For the text-containing cell, return its midpoint in (x, y) coordinate format. 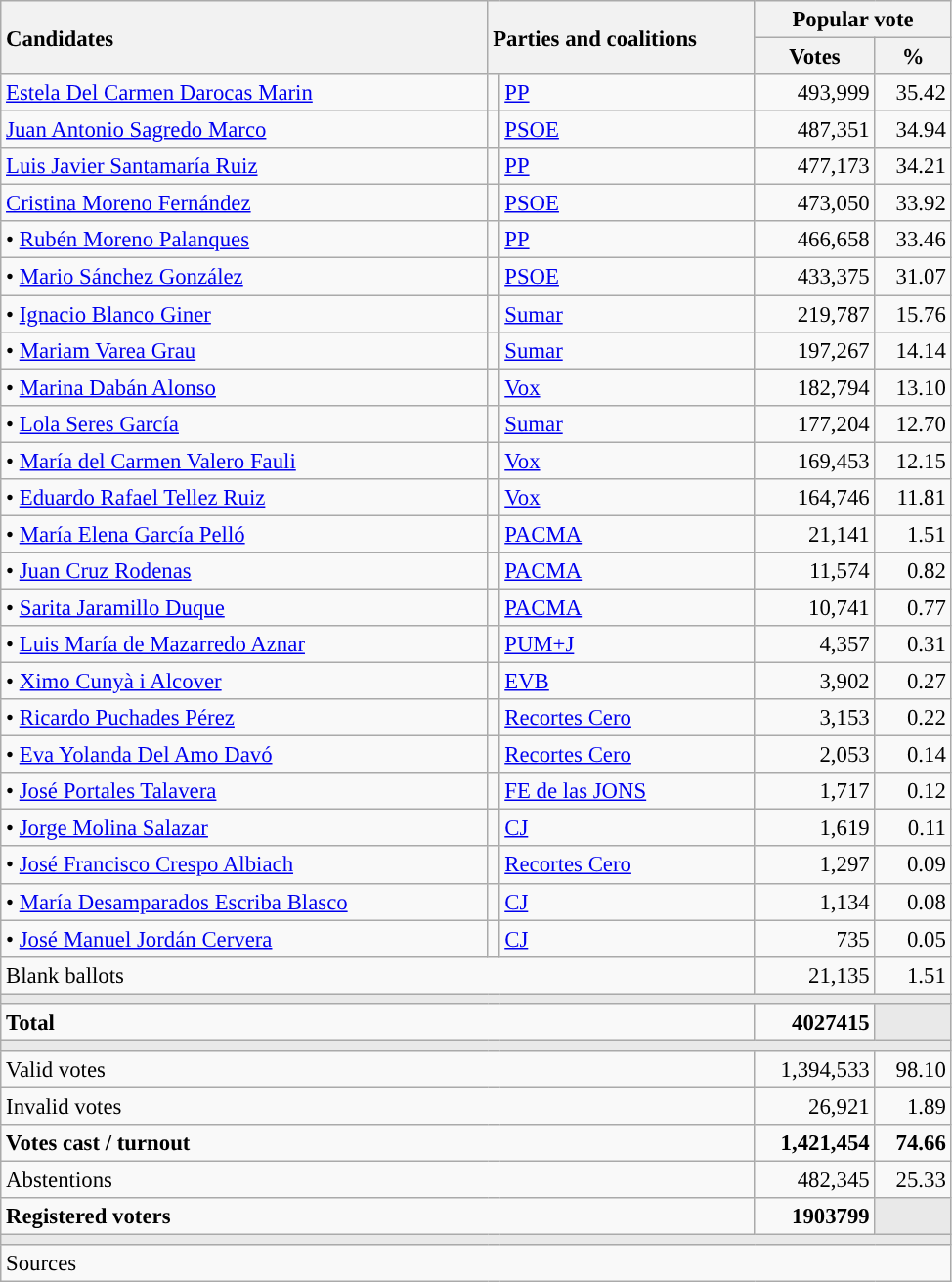
31.07 (913, 277)
Sources (476, 1263)
25.33 (913, 1180)
• Marina Dabán Alonso (244, 387)
• Ricardo Puchades Pérez (244, 718)
477,173 (815, 166)
• José Portales Talavera (244, 791)
• Mariam Varea Grau (244, 350)
% (913, 57)
0.05 (913, 939)
12.70 (913, 423)
0.14 (913, 755)
PUM+J (627, 644)
177,204 (815, 423)
0.22 (913, 718)
Votes (815, 57)
33.46 (913, 240)
3,902 (815, 682)
Valid votes (377, 1070)
10,741 (815, 607)
34.94 (913, 130)
1.89 (913, 1106)
FE de las JONS (627, 791)
2,053 (815, 755)
Estela Del Carmen Darocas Marin (244, 93)
487,351 (815, 130)
1,619 (815, 828)
15.76 (913, 314)
21,135 (815, 975)
26,921 (815, 1106)
0.09 (913, 865)
• Jorge Molina Salazar (244, 828)
4027415 (815, 1023)
0.12 (913, 791)
• Juan Cruz Rodenas (244, 571)
13.10 (913, 387)
169,453 (815, 461)
473,050 (815, 203)
0.11 (913, 828)
1,421,454 (815, 1143)
• Mario Sánchez González (244, 277)
197,267 (815, 350)
11.81 (913, 498)
35.42 (913, 93)
• Sarita Jaramillo Duque (244, 607)
433,375 (815, 277)
1,297 (815, 865)
Blank ballots (377, 975)
Invalid votes (377, 1106)
33.92 (913, 203)
1,134 (815, 902)
• Rubén Moreno Palanques (244, 240)
1,717 (815, 791)
14.14 (913, 350)
4,357 (815, 644)
1,394,533 (815, 1070)
• José Francisco Crespo Albiach (244, 865)
Votes cast / turnout (377, 1143)
• María del Carmen Valero Fauli (244, 461)
0.08 (913, 902)
219,787 (815, 314)
1903799 (815, 1216)
735 (815, 939)
0.77 (913, 607)
482,345 (815, 1180)
Luis Javier Santamaría Ruiz (244, 166)
Parties and coalitions (622, 37)
• Eduardo Rafael Tellez Ruiz (244, 498)
Registered voters (377, 1216)
• Ximo Cunyà i Alcover (244, 682)
34.21 (913, 166)
3,153 (815, 718)
Cristina Moreno Fernández (244, 203)
12.15 (913, 461)
• Luis María de Mazarredo Aznar (244, 644)
Popular vote (852, 20)
164,746 (815, 498)
• Eva Yolanda Del Amo Davó (244, 755)
EVB (627, 682)
Juan Antonio Sagredo Marco (244, 130)
21,141 (815, 534)
0.31 (913, 644)
0.27 (913, 682)
11,574 (815, 571)
0.82 (913, 571)
98.10 (913, 1070)
• Lola Seres García (244, 423)
Abstentions (377, 1180)
Candidates (244, 37)
466,658 (815, 240)
• María Desamparados Escriba Blasco (244, 902)
• Ignacio Blanco Giner (244, 314)
493,999 (815, 93)
• José Manuel Jordán Cervera (244, 939)
74.66 (913, 1143)
Total (377, 1023)
182,794 (815, 387)
• María Elena García Pelló (244, 534)
